Output the (X, Y) coordinate of the center of the cell containing the given text.  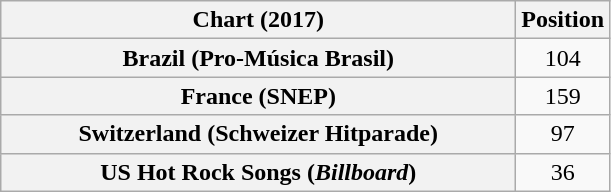
104 (563, 58)
US Hot Rock Songs (Billboard) (258, 172)
97 (563, 134)
Switzerland (Schweizer Hitparade) (258, 134)
Brazil (Pro-Música Brasil) (258, 58)
Chart (2017) (258, 20)
France (SNEP) (258, 96)
Position (563, 20)
36 (563, 172)
159 (563, 96)
